Capture the cell that displays the provided text and extract its (X, Y) central coordinate. 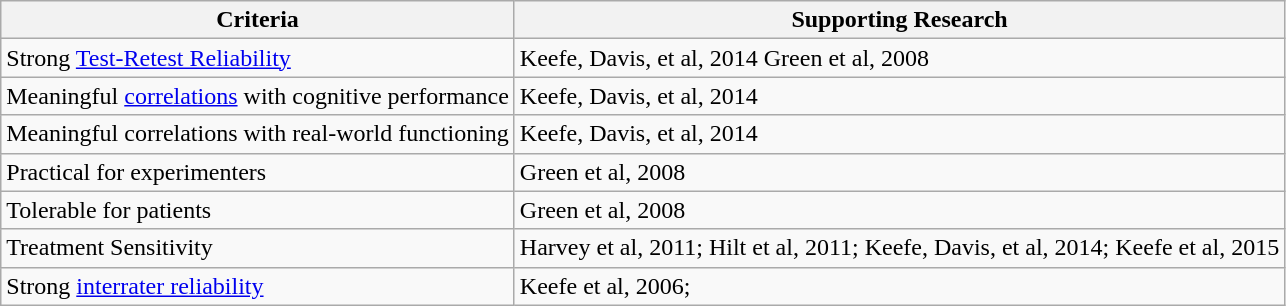
Keefe et al, 2006; (899, 286)
Meaningful correlations with real-world functioning (258, 134)
Strong interrater reliability (258, 286)
Strong Test-Retest Reliability (258, 58)
Tolerable for patients (258, 210)
Keefe, Davis, et al, 2014 Green et al, 2008 (899, 58)
Criteria (258, 20)
Practical for experimenters (258, 172)
Supporting Research (899, 20)
Harvey et al, 2011; Hilt et al, 2011; Keefe, Davis, et al, 2014; Keefe et al, 2015 (899, 248)
Treatment Sensitivity (258, 248)
Meaningful correlations with cognitive performance (258, 96)
